Capture the cell that displays the provided text and extract its [x, y] central coordinate. 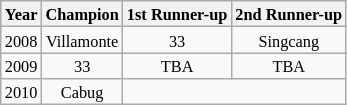
2008 [22, 40]
Champion [82, 14]
Year [22, 14]
2nd Runner-up [288, 14]
1st Runner-up [177, 14]
Villamonte [82, 40]
Cabug [82, 92]
2009 [22, 66]
2010 [22, 92]
Singcang [288, 40]
